Provide the (x, y) coordinate of the cell's center where the given text is located.  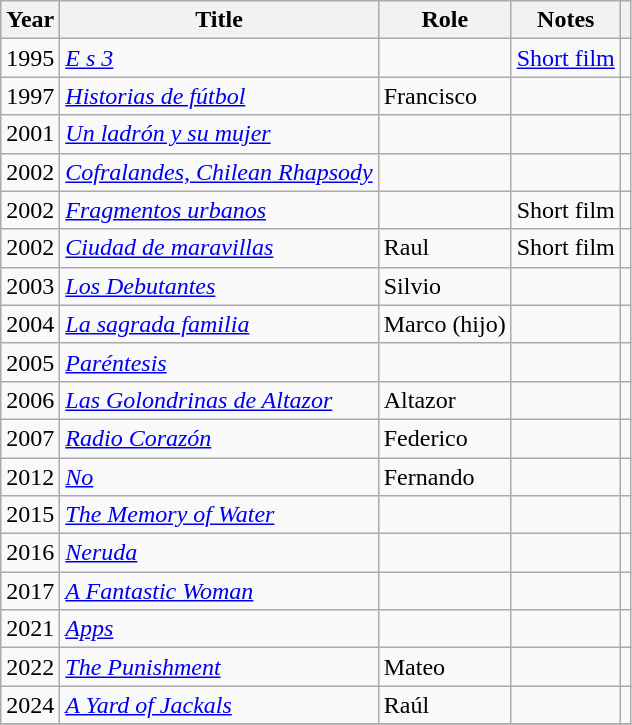
A Fantastic Woman (219, 591)
Title (219, 20)
Marco (hijo) (444, 324)
2003 (30, 286)
1995 (30, 58)
Federico (444, 438)
Role (444, 20)
2021 (30, 629)
2005 (30, 362)
Raul (444, 248)
2007 (30, 438)
Los Debutantes (219, 286)
2004 (30, 324)
Un ladrón y su mujer (219, 134)
Radio Corazón (219, 438)
The Memory of Water (219, 515)
Notes (566, 20)
Neruda (219, 553)
Year (30, 20)
2001 (30, 134)
Altazor (444, 400)
2024 (30, 705)
Las Golondrinas de Altazor (219, 400)
2012 (30, 477)
Raúl (444, 705)
No (219, 477)
Cofralandes, Chilean Rhapsody (219, 172)
La sagrada familia (219, 324)
A Yard of Jackals (219, 705)
Apps (219, 629)
Francisco (444, 96)
2022 (30, 667)
Paréntesis (219, 362)
Fragmentos urbanos (219, 210)
Fernando (444, 477)
The Punishment (219, 667)
2017 (30, 591)
E s 3 (219, 58)
1997 (30, 96)
Ciudad de maravillas (219, 248)
Mateo (444, 667)
2006 (30, 400)
Silvio (444, 286)
2016 (30, 553)
Historias de fútbol (219, 96)
2015 (30, 515)
